Identify which cell holds the provided text, then report its [X, Y] central coordinate. 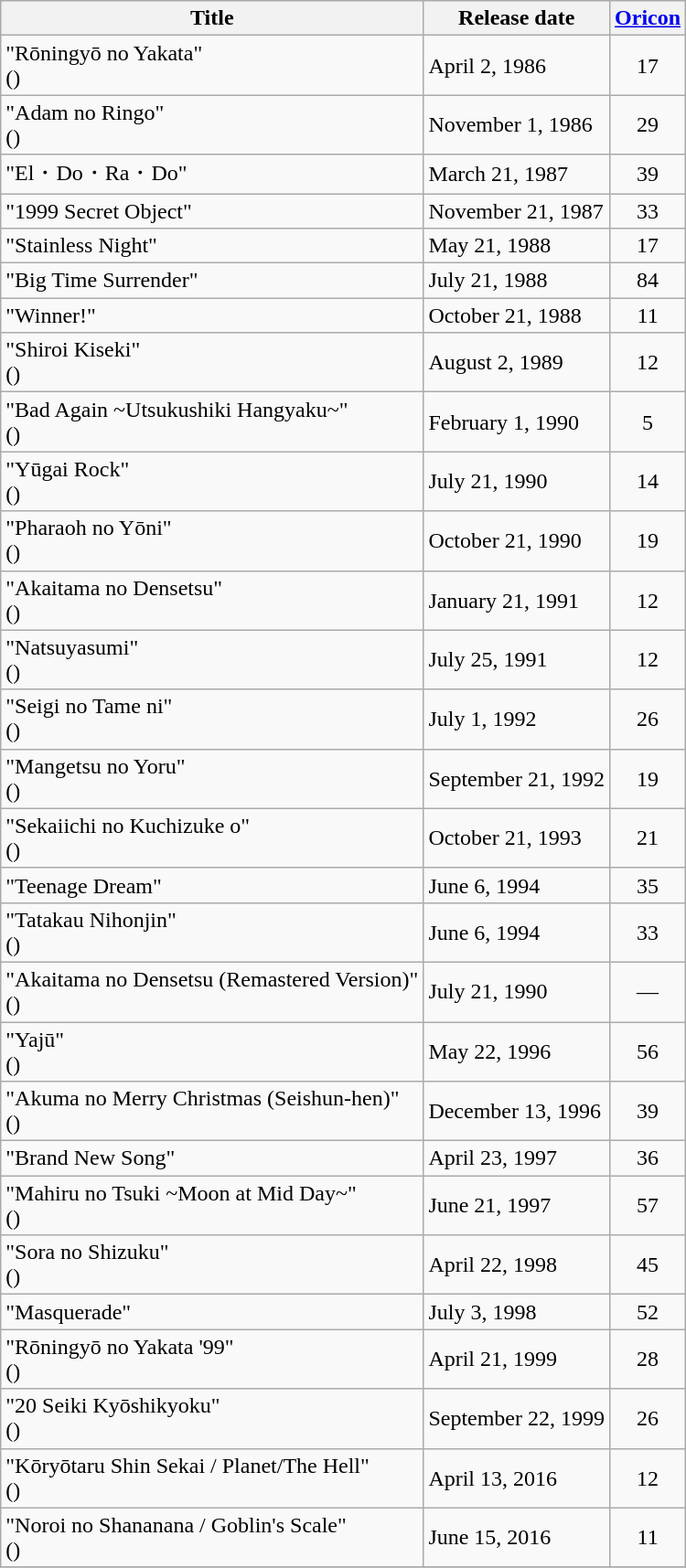
56 [648, 1051]
Release date [517, 18]
"Yūgai Rock"() [212, 481]
84 [648, 281]
"Akuma no Merry Christmas (Seishun-hen)"() [212, 1112]
June 21, 1997 [517, 1205]
"Masquerade" [212, 1312]
November 21, 1987 [517, 211]
"1999 Secret Object" [212, 211]
"Rōningyō no Yakata"() [212, 66]
June 15, 2016 [517, 1538]
October 21, 1990 [517, 541]
21 [648, 837]
April 2, 1986 [517, 66]
"Mangetsu no Yoru"() [212, 779]
September 21, 1992 [517, 779]
April 22, 1998 [517, 1265]
"Yajū"() [212, 1051]
5 [648, 422]
April 21, 1999 [517, 1359]
February 1, 1990 [517, 422]
"Winner!" [212, 315]
"El・Do・Ra・Do" [212, 174]
May 21, 1988 [517, 246]
"Bad Again ~Utsukushiki Hangyaku~"() [212, 422]
"Teenage Dream" [212, 885]
January 21, 1991 [517, 600]
"Pharaoh no Yōni"() [212, 541]
July 1, 1992 [517, 719]
"Tatakau Nihonjin"() [212, 933]
April 13, 2016 [517, 1477]
"Akaitama no Densetsu"() [212, 600]
October 21, 1993 [517, 837]
Title [212, 18]
"Brand New Song" [212, 1158]
July 25, 1991 [517, 660]
"Mahiru no Tsuki ~Moon at Mid Day~"() [212, 1205]
July 21, 1988 [517, 281]
36 [648, 1158]
35 [648, 885]
45 [648, 1265]
"Stainless Night" [212, 246]
May 22, 1996 [517, 1051]
March 21, 1987 [517, 174]
"Big Time Surrender" [212, 281]
"20 Seiki Kyōshikyoku"() [212, 1419]
November 1, 1986 [517, 124]
28 [648, 1359]
57 [648, 1205]
"Seigi no Tame ni"() [212, 719]
"Adam no Ringo"() [212, 124]
"Shiroi Kiseki"() [212, 362]
"Natsuyasumi"() [212, 660]
October 21, 1988 [517, 315]
September 22, 1999 [517, 1419]
August 2, 1989 [517, 362]
"Sora no Shizuku"() [212, 1265]
July 3, 1998 [517, 1312]
December 13, 1996 [517, 1112]
"Akaitama no Densetsu (Remastered Version)"() [212, 991]
Oricon [648, 18]
"Rōningyō no Yakata '99"() [212, 1359]
"Noroi no Shananana / Goblin's Scale"() [212, 1538]
— [648, 991]
"Sekaiichi no Kuchizuke o"() [212, 837]
"Kōryōtaru Shin Sekai / Planet/The Hell"() [212, 1477]
14 [648, 481]
29 [648, 124]
52 [648, 1312]
April 23, 1997 [517, 1158]
